Extract the (X, Y) coordinate from the center of the cell holding the provided text.  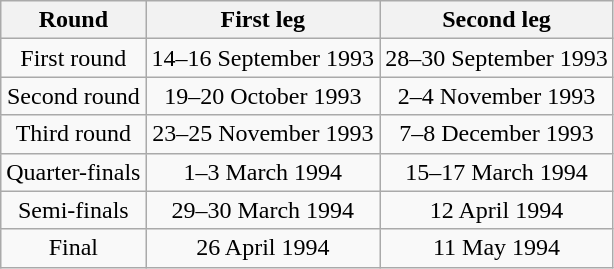
Semi-finals (74, 210)
7–8 December 1993 (497, 134)
14–16 September 1993 (263, 58)
First leg (263, 20)
28–30 September 1993 (497, 58)
29–30 March 1994 (263, 210)
Third round (74, 134)
11 May 1994 (497, 248)
Quarter-finals (74, 172)
15–17 March 1994 (497, 172)
19–20 October 1993 (263, 96)
Final (74, 248)
2–4 November 1993 (497, 96)
Second leg (497, 20)
Second round (74, 96)
Round (74, 20)
26 April 1994 (263, 248)
12 April 1994 (497, 210)
First round (74, 58)
1–3 March 1994 (263, 172)
23–25 November 1993 (263, 134)
